Provide the (x, y) coordinate of the cell's center where the given text is located.  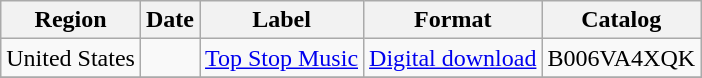
Catalog (622, 20)
Label (282, 20)
Digital download (453, 58)
B006VA4XQK (622, 58)
Format (453, 20)
United States (71, 58)
Date (170, 20)
Top Stop Music (282, 58)
Region (71, 20)
